Search for the cell housing the specified text and yield its [X, Y] center coordinate. 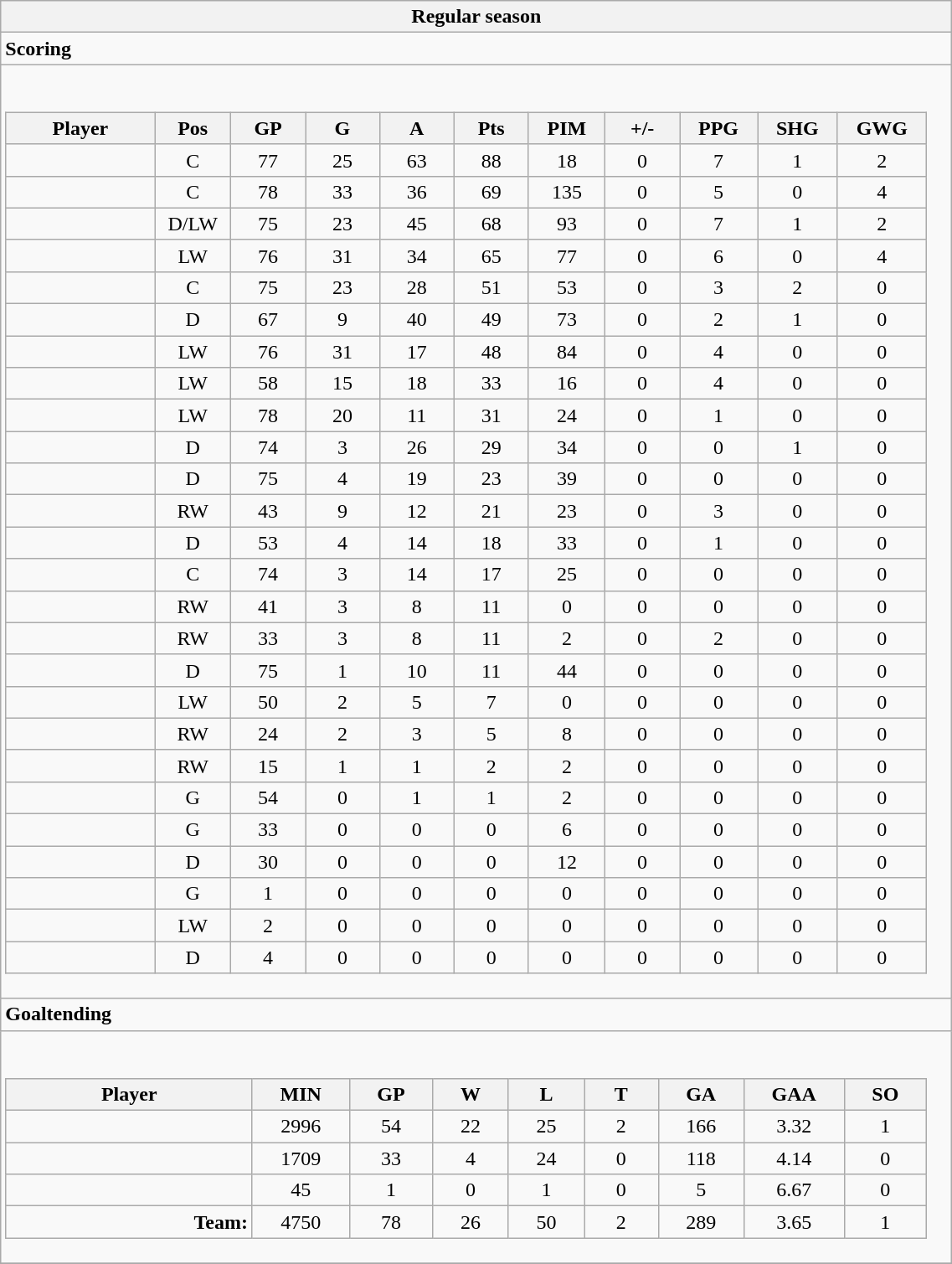
19 [417, 479]
Player MIN GP W L T GA GAA SO 2996 54 22 25 2 166 3.32 1 1709 33 4 24 0 118 4.14 0 45 1 0 1 0 5 6.67 0 Team: 4750 78 26 50 2 289 3.65 1 [476, 1147]
PIM [567, 128]
Scoring [476, 49]
40 [417, 320]
20 [343, 415]
+/- [643, 128]
4750 [301, 1222]
4.14 [794, 1158]
44 [567, 670]
GAA [794, 1094]
43 [268, 511]
D/LW [193, 224]
W [471, 1094]
289 [701, 1222]
22 [471, 1127]
36 [417, 192]
2996 [301, 1127]
PPG [718, 128]
Pts [491, 128]
69 [491, 192]
16 [567, 384]
Goaltending [476, 1014]
67 [268, 320]
48 [491, 352]
93 [567, 224]
21 [491, 511]
68 [491, 224]
58 [268, 384]
3.32 [794, 1127]
51 [491, 287]
SHG [797, 128]
MIN [301, 1094]
118 [701, 1158]
29 [491, 447]
166 [701, 1127]
10 [417, 670]
65 [491, 255]
3.65 [794, 1222]
39 [567, 479]
L [546, 1094]
Pos [193, 128]
84 [567, 352]
GWG [882, 128]
GA [701, 1094]
135 [567, 192]
SO [885, 1094]
30 [268, 862]
41 [268, 606]
A [417, 128]
1709 [301, 1158]
28 [417, 287]
T [621, 1094]
73 [567, 320]
6.67 [794, 1190]
Regular season [476, 17]
Team: [129, 1222]
63 [417, 160]
88 [491, 160]
49 [491, 320]
